Extract the [x, y] coordinate from the center of the cell holding the provided text.  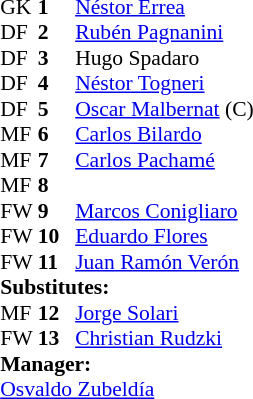
6 [57, 135]
12 [57, 313]
3 [57, 58]
10 [57, 237]
13 [57, 339]
8 [57, 185]
9 [57, 211]
2 [57, 33]
4 [57, 83]
5 [57, 109]
7 [57, 160]
11 [57, 262]
